Locate the cell with the specified text and output its [x, y] center coordinate. 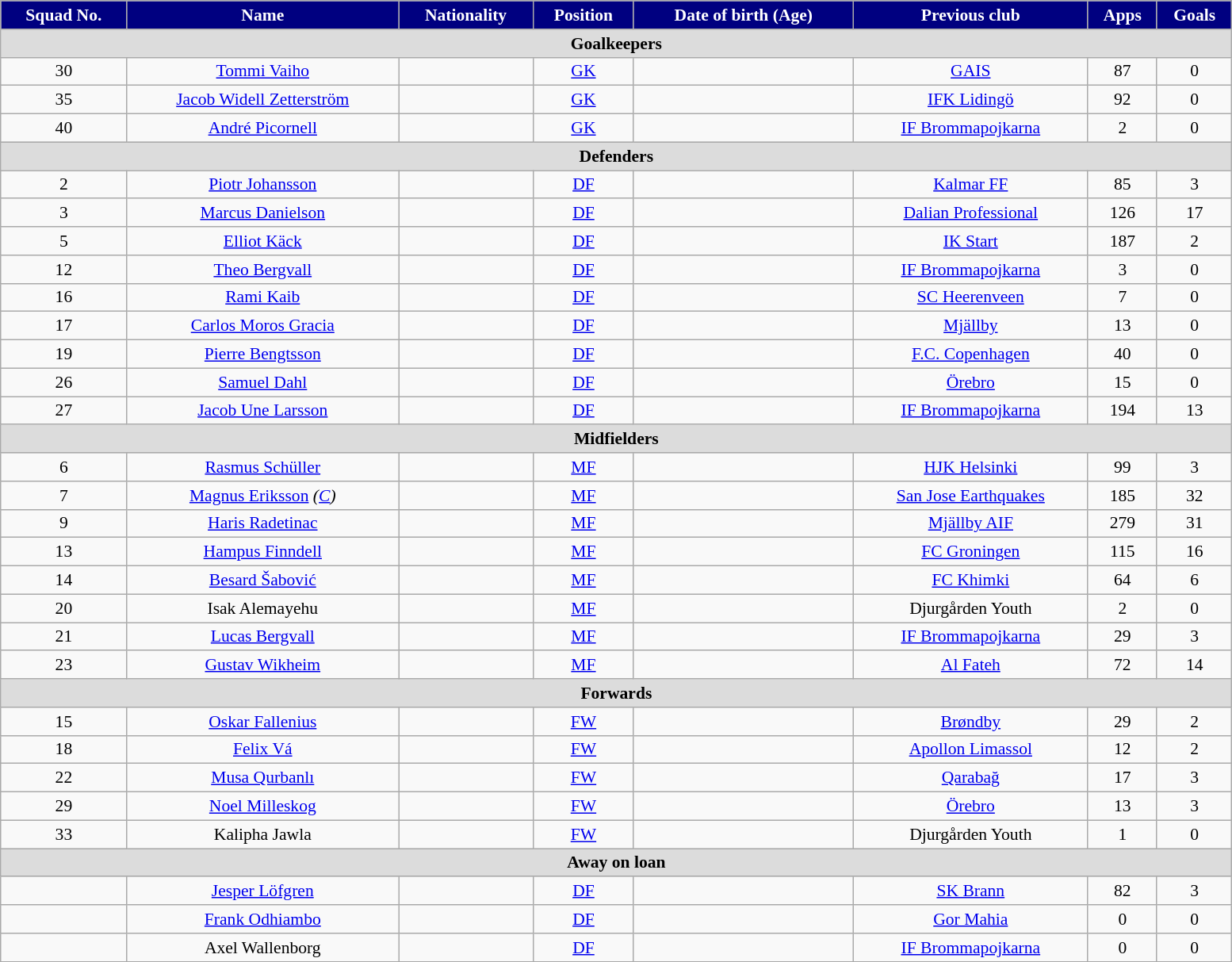
26 [63, 382]
Samuel Dahl [263, 382]
Position [583, 15]
FC Khimki [970, 581]
99 [1123, 467]
Pierre Bengtsson [263, 355]
64 [1123, 581]
Noel Milleskog [263, 807]
IK Start [970, 241]
32 [1194, 496]
5 [63, 241]
André Picornell [263, 128]
Carlos Moros Gracia [263, 326]
20 [63, 608]
Rami Kaib [263, 297]
Tommi Vaiho [263, 71]
Dalian Professional [970, 213]
Nationality [466, 15]
9 [63, 523]
72 [1123, 665]
Goalkeepers [617, 44]
Frank Odhiambo [263, 919]
SK Brann [970, 891]
Name [263, 15]
82 [1123, 891]
18 [63, 749]
Apps [1123, 15]
IFK Lidingö [970, 100]
SC Heerenveen [970, 297]
185 [1123, 496]
Lucas Bergvall [263, 637]
Oskar Fallenius [263, 722]
Hampus Finndell [263, 552]
Marcus Danielson [263, 213]
Rasmus Schüller [263, 467]
Midfielders [617, 439]
Jesper Löfgren [263, 891]
Goals [1194, 15]
San Jose Earthquakes [970, 496]
19 [63, 355]
31 [1194, 523]
Al Fateh [970, 665]
Mjällby [970, 326]
126 [1123, 213]
279 [1123, 523]
GAIS [970, 71]
187 [1123, 241]
Gor Mahia [970, 919]
Isak Alemayehu [263, 608]
F.C. Copenhagen [970, 355]
Haris Radetinac [263, 523]
22 [63, 778]
Qarabağ [970, 778]
27 [63, 411]
85 [1123, 185]
92 [1123, 100]
FC Groningen [970, 552]
Jacob Widell Zetterström [263, 100]
Piotr Johansson [263, 185]
Previous club [970, 15]
Gustav Wikheim [263, 665]
87 [1123, 71]
33 [63, 834]
Kalmar FF [970, 185]
Musa Qurbanlı [263, 778]
30 [63, 71]
Mjällby AIF [970, 523]
Date of birth (Age) [744, 15]
Elliot Käck [263, 241]
Squad No. [63, 15]
Besard Šabović [263, 581]
Apollon Limassol [970, 749]
21 [63, 637]
Felix Vá [263, 749]
Kalipha Jawla [263, 834]
Brøndby [970, 722]
HJK Helsinki [970, 467]
Magnus Eriksson (C) [263, 496]
Jacob Une Larsson [263, 411]
1 [1123, 834]
Away on loan [617, 863]
23 [63, 665]
35 [63, 100]
115 [1123, 552]
Axel Wallenborg [263, 948]
Theo Bergvall [263, 270]
Forwards [617, 693]
194 [1123, 411]
Defenders [617, 156]
